Find where the given text appears and provide that cell's center as (x, y) coordinate. 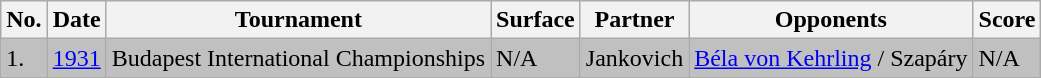
Jankovich (634, 58)
1931 (76, 58)
1. (24, 58)
No. (24, 20)
Date (76, 20)
Tournament (298, 20)
Score (1007, 20)
Partner (634, 20)
Surface (536, 20)
Opponents (831, 20)
Budapest International Championships (298, 58)
Béla von Kehrling / Szapáry (831, 58)
